Output the (x, y) coordinate of the center of the cell containing the given text.  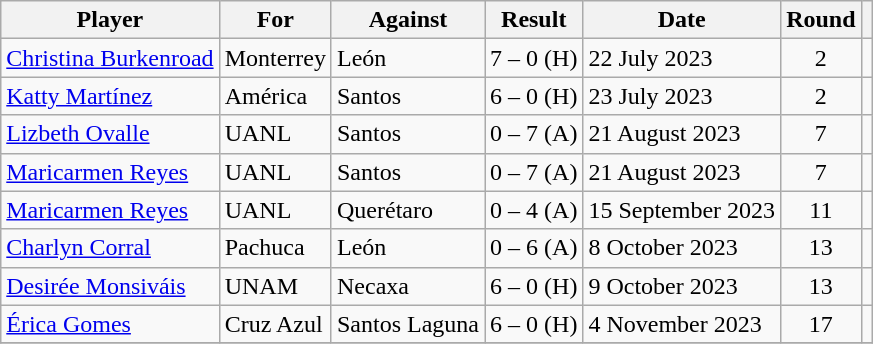
Cruz Azul (275, 324)
9 October 2023 (682, 286)
Katty Martínez (110, 96)
Lizbeth Ovalle (110, 134)
22 July 2023 (682, 58)
América (275, 96)
Érica Gomes (110, 324)
23 July 2023 (682, 96)
Necaxa (408, 286)
Monterrey (275, 58)
Round (821, 20)
17 (821, 324)
0 – 4 (A) (534, 210)
15 September 2023 (682, 210)
11 (821, 210)
Desirée Monsiváis (110, 286)
For (275, 20)
Charlyn Corral (110, 248)
Santos Laguna (408, 324)
Querétaro (408, 210)
7 – 0 (H) (534, 58)
0 – 6 (A) (534, 248)
4 November 2023 (682, 324)
Against (408, 20)
Player (110, 20)
Result (534, 20)
Christina Burkenroad (110, 58)
UNAM (275, 286)
8 October 2023 (682, 248)
Pachuca (275, 248)
Date (682, 20)
